Search for the cell housing the specified text and yield its (X, Y) center coordinate. 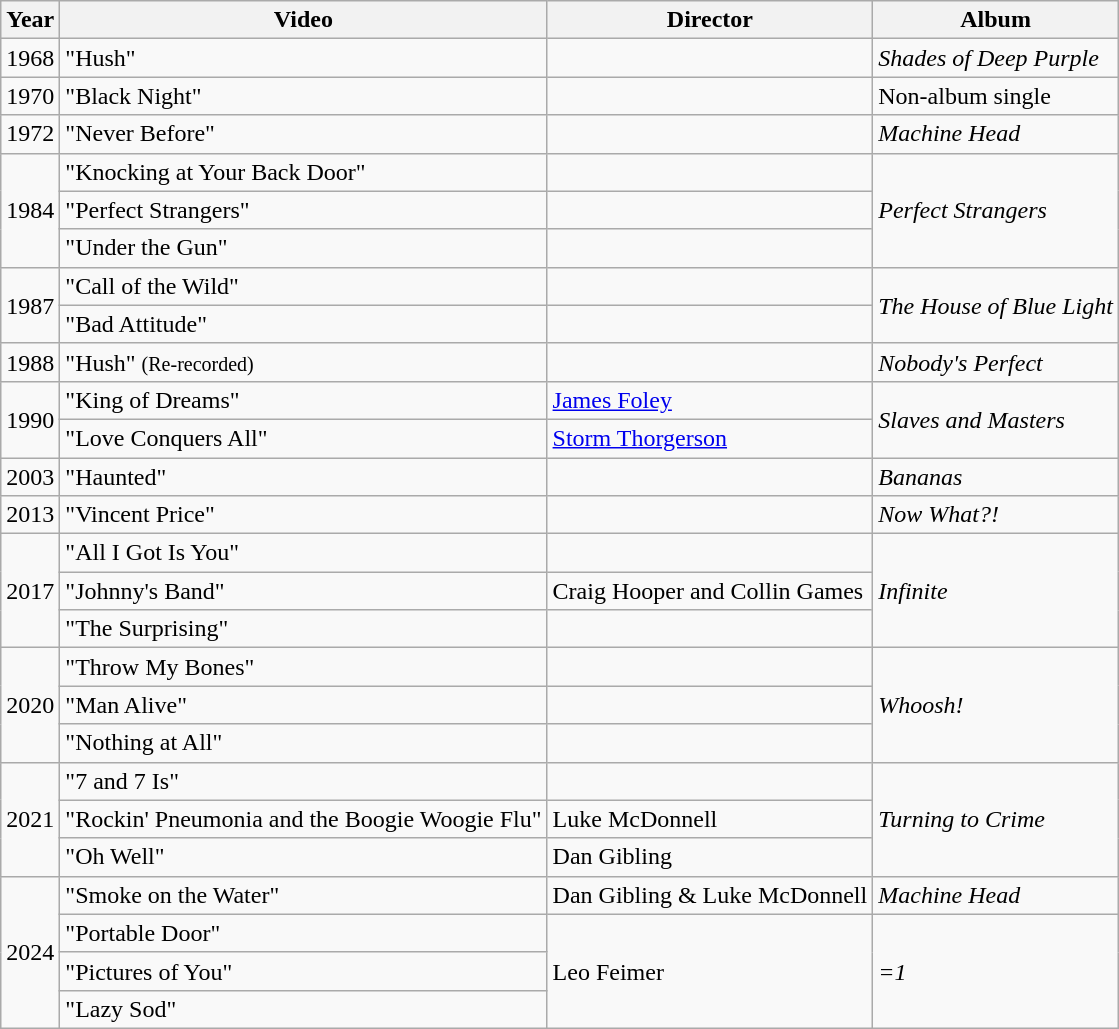
"Hush" (304, 58)
"Hush" (Re-recorded) (304, 362)
Whoosh! (996, 705)
Now What?! (996, 515)
"Lazy Sod" (304, 1009)
James Foley (710, 400)
2017 (30, 591)
Turning to Crime (996, 819)
"Call of the Wild" (304, 286)
"Under the Gun" (304, 248)
"Johnny's Band" (304, 591)
"Perfect Strangers" (304, 210)
2013 (30, 515)
Leo Feimer (710, 971)
Craig Hooper and Collin Games (710, 591)
"The Surprising" (304, 629)
"Bad Attitude" (304, 324)
Director (710, 20)
"Black Night" (304, 96)
Nobody's Perfect (996, 362)
"Throw My Bones" (304, 667)
Album (996, 20)
1990 (30, 419)
Shades of Deep Purple (996, 58)
1972 (30, 134)
Infinite (996, 591)
1970 (30, 96)
"All I Got Is You" (304, 553)
"Smoke on the Water" (304, 895)
Storm Thorgerson (710, 438)
"Portable Door" (304, 933)
=1 (996, 971)
1987 (30, 305)
2020 (30, 705)
Video (304, 20)
2024 (30, 952)
Year (30, 20)
"Vincent Price" (304, 515)
Bananas (996, 477)
"Never Before" (304, 134)
Dan Gibling & Luke McDonnell (710, 895)
"Knocking at Your Back Door" (304, 172)
"Rockin' Pneumonia and the Boogie Woogie Flu" (304, 819)
"Oh Well" (304, 857)
1988 (30, 362)
2021 (30, 819)
1968 (30, 58)
"Nothing at All" (304, 743)
1984 (30, 210)
Non-album single (996, 96)
Dan Gibling (710, 857)
The House of Blue Light (996, 305)
Luke McDonnell (710, 819)
"7 and 7 Is" (304, 781)
Perfect Strangers (996, 210)
Slaves and Masters (996, 419)
2003 (30, 477)
"Haunted" (304, 477)
"King of Dreams" (304, 400)
"Love Conquers All" (304, 438)
"Man Alive" (304, 705)
"Pictures of You" (304, 971)
